Pinpoint the cell where the given text exists, returning its [X, Y] midpoint coordinate. 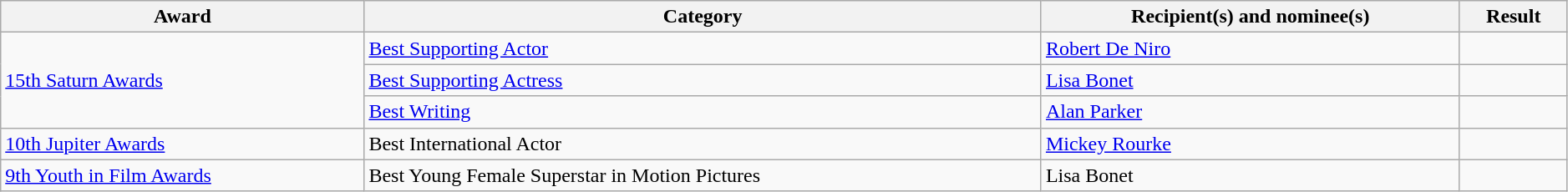
Mickey Rourke [1250, 144]
Result [1514, 17]
Robert De Niro [1250, 48]
Award [182, 17]
Best Supporting Actor [703, 48]
Alan Parker [1250, 112]
Best International Actor [703, 144]
Category [703, 17]
Best Supporting Actress [703, 80]
Best Writing [703, 112]
9th Youth in Film Awards [182, 175]
Best Young Female Superstar in Motion Pictures [703, 175]
10th Jupiter Awards [182, 144]
15th Saturn Awards [182, 80]
Recipient(s) and nominee(s) [1250, 17]
